Return the [X, Y] coordinate for the center point of the cell that contains the specified text.  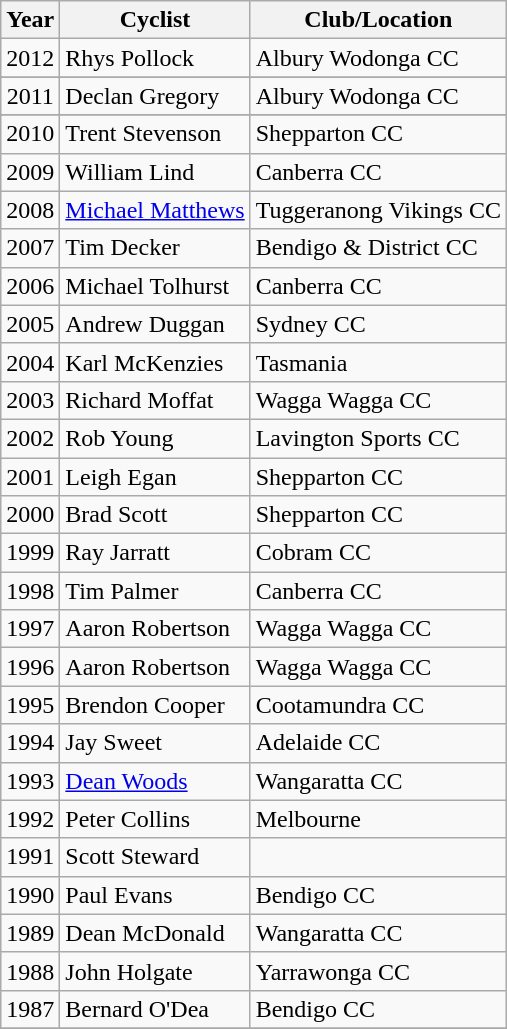
2006 [30, 286]
Brad Scott [155, 515]
Richard Moffat [155, 400]
John Holgate [155, 971]
Club/Location [378, 20]
William Lind [155, 172]
Paul Evans [155, 895]
2008 [30, 210]
Peter Collins [155, 819]
1991 [30, 857]
Rhys Pollock [155, 58]
1988 [30, 971]
Karl McKenzies [155, 362]
Michael Matthews [155, 210]
Cyclist [155, 20]
2005 [30, 324]
1993 [30, 781]
1987 [30, 1009]
Yarrawonga CC [378, 971]
Andrew Duggan [155, 324]
Rob Young [155, 438]
2007 [30, 248]
Brendon Cooper [155, 705]
Dean Woods [155, 781]
Year [30, 20]
Adelaide CC [378, 743]
Declan Gregory [155, 96]
2000 [30, 515]
Sydney CC [378, 324]
Tasmania [378, 362]
Tim Palmer [155, 591]
1997 [30, 629]
1992 [30, 819]
Melbourne [378, 819]
1996 [30, 667]
Tuggeranong Vikings CC [378, 210]
Leigh Egan [155, 477]
Ray Jarratt [155, 553]
1994 [30, 743]
2012 [30, 58]
Cootamundra CC [378, 705]
Cobram CC [378, 553]
Michael Tolhurst [155, 286]
1995 [30, 705]
2010 [30, 134]
Lavington Sports CC [378, 438]
1998 [30, 591]
1990 [30, 895]
Tim Decker [155, 248]
2003 [30, 400]
Trent Stevenson [155, 134]
1989 [30, 933]
Bernard O'Dea [155, 1009]
1999 [30, 553]
Bendigo & District CC [378, 248]
2009 [30, 172]
2002 [30, 438]
Scott Steward [155, 857]
Jay Sweet [155, 743]
2001 [30, 477]
2004 [30, 362]
Dean McDonald [155, 933]
2011 [30, 96]
